Find where the given text appears and provide that cell's center as [X, Y] coordinate. 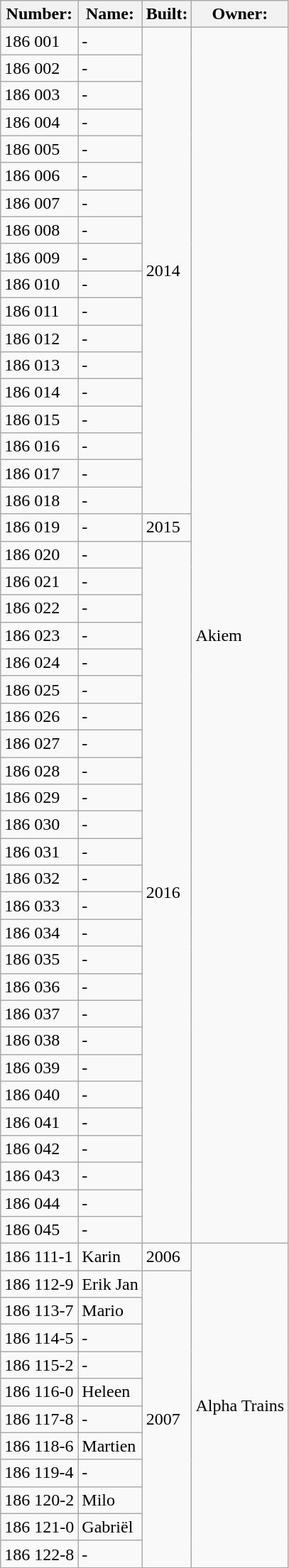
186 115-2 [40, 1365]
186 035 [40, 960]
186 044 [40, 1203]
186 122-8 [40, 1554]
186 027 [40, 743]
Mario [110, 1311]
186 031 [40, 852]
186 019 [40, 527]
186 001 [40, 41]
186 037 [40, 1014]
186 114-5 [40, 1338]
186 030 [40, 825]
186 028 [40, 770]
Martien [110, 1446]
2006 [167, 1257]
186 007 [40, 203]
2016 [167, 892]
186 010 [40, 284]
186 011 [40, 311]
186 005 [40, 149]
186 117-8 [40, 1419]
186 111-1 [40, 1257]
186 009 [40, 257]
186 018 [40, 500]
186 012 [40, 339]
Built: [167, 14]
2007 [167, 1420]
Erik Jan [110, 1284]
186 121-0 [40, 1527]
2015 [167, 527]
186 119-4 [40, 1473]
186 003 [40, 95]
186 004 [40, 122]
186 112-9 [40, 1284]
186 040 [40, 1095]
Heleen [110, 1392]
Name: [110, 14]
186 017 [40, 473]
186 008 [40, 230]
Owner: [240, 14]
186 118-6 [40, 1446]
186 116-0 [40, 1392]
186 045 [40, 1230]
Number: [40, 14]
186 002 [40, 68]
186 020 [40, 554]
186 032 [40, 879]
Alpha Trains [240, 1405]
186 039 [40, 1068]
186 038 [40, 1041]
186 029 [40, 798]
186 042 [40, 1148]
186 041 [40, 1122]
2014 [167, 271]
Milo [110, 1500]
186 113-7 [40, 1311]
186 036 [40, 987]
186 120-2 [40, 1500]
186 022 [40, 608]
186 014 [40, 393]
186 021 [40, 581]
186 034 [40, 933]
Akiem [240, 636]
186 043 [40, 1175]
186 026 [40, 716]
186 016 [40, 446]
186 033 [40, 906]
186 023 [40, 635]
186 006 [40, 176]
186 024 [40, 662]
186 015 [40, 420]
Gabriël [110, 1527]
Karin [110, 1257]
186 025 [40, 689]
186 013 [40, 366]
